Output the (X, Y) coordinate of the center of the cell containing the given text.  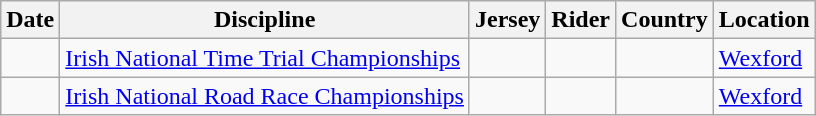
Date (30, 20)
Irish National Road Race Championships (265, 96)
Country (665, 20)
Jersey (507, 20)
Irish National Time Trial Championships (265, 58)
Discipline (265, 20)
Location (764, 20)
Rider (581, 20)
